Output the [x, y] coordinate of the center of the cell containing the given text.  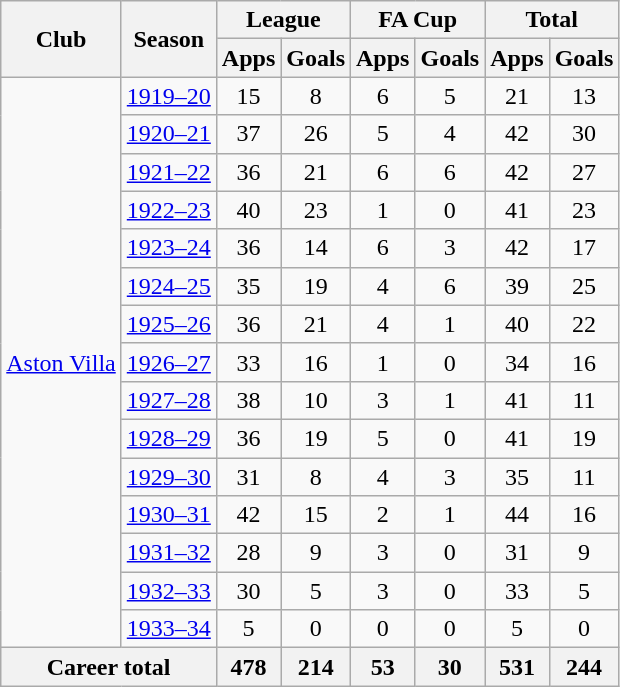
26 [316, 134]
1922–23 [168, 210]
Aston Villa [62, 362]
1924–25 [168, 286]
Total [552, 20]
531 [517, 667]
17 [584, 248]
13 [584, 96]
44 [517, 515]
39 [517, 286]
1921–22 [168, 172]
1925–26 [168, 324]
1933–34 [168, 629]
1932–33 [168, 591]
1927–28 [168, 400]
Career total [109, 667]
34 [517, 362]
2 [383, 515]
22 [584, 324]
1929–30 [168, 477]
25 [584, 286]
1928–29 [168, 438]
53 [383, 667]
1931–32 [168, 553]
478 [248, 667]
League [283, 20]
27 [584, 172]
28 [248, 553]
38 [248, 400]
1926–27 [168, 362]
214 [316, 667]
244 [584, 667]
1920–21 [168, 134]
Club [62, 39]
1930–31 [168, 515]
1919–20 [168, 96]
37 [248, 134]
Season [168, 39]
FA Cup [418, 20]
1923–24 [168, 248]
10 [316, 400]
14 [316, 248]
